Provide the (x, y) coordinate of the cell's center where the given text is located.  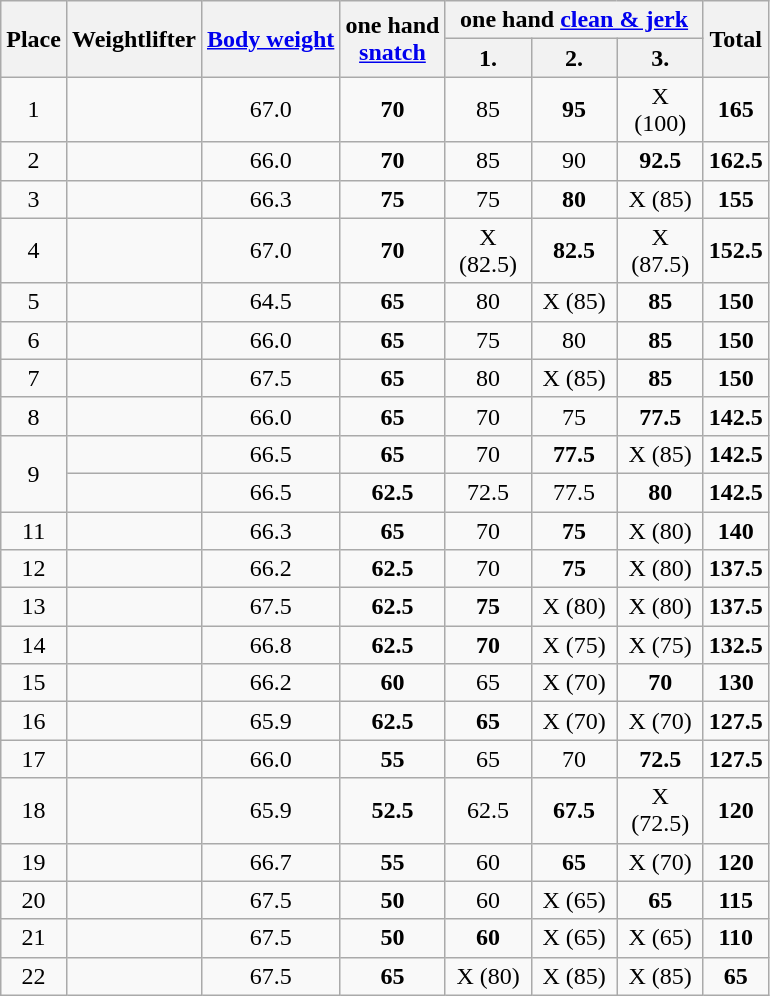
165 (736, 110)
115 (736, 900)
7 (34, 378)
13 (34, 607)
3. (660, 58)
95 (574, 110)
1 (34, 110)
3 (34, 199)
Place (34, 39)
21 (34, 938)
18 (34, 810)
6 (34, 340)
2 (34, 161)
22 (34, 976)
Total (736, 39)
155 (736, 199)
66.8 (270, 645)
64.5 (270, 302)
52.5 (392, 810)
one handsnatch (392, 39)
140 (736, 531)
66.7 (270, 862)
17 (34, 759)
Weightlifter (134, 39)
one hand clean & jerk (574, 20)
4 (34, 250)
Body weight (270, 39)
8 (34, 416)
92.5 (660, 161)
20 (34, 900)
1. (488, 58)
5 (34, 302)
X (87.5) (660, 250)
82.5 (574, 250)
2. (574, 58)
19 (34, 862)
15 (34, 683)
11 (34, 531)
X (100) (660, 110)
16 (34, 721)
14 (34, 645)
X (72.5) (660, 810)
12 (34, 569)
90 (574, 161)
110 (736, 938)
162.5 (736, 161)
9 (34, 473)
X (82.5) (488, 250)
132.5 (736, 645)
130 (736, 683)
152.5 (736, 250)
